Scan for the cell matching the given text and deliver its [x, y] coordinate at center. 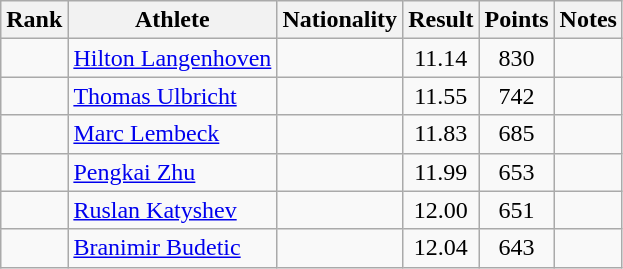
Pengkai Zhu [172, 172]
Ruslan Katyshev [172, 210]
11.83 [441, 134]
11.55 [441, 96]
Points [516, 20]
Thomas Ulbricht [172, 96]
Result [441, 20]
Nationality [340, 20]
Athlete [172, 20]
Hilton Langenhoven [172, 58]
742 [516, 96]
12.04 [441, 248]
12.00 [441, 210]
Notes [588, 20]
11.14 [441, 58]
685 [516, 134]
Rank [34, 20]
653 [516, 172]
651 [516, 210]
11.99 [441, 172]
Branimir Budetic [172, 248]
643 [516, 248]
830 [516, 58]
Marc Lembeck [172, 134]
